Search for the cell housing the specified text and yield its (x, y) center coordinate. 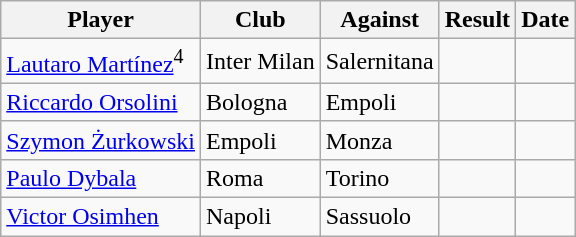
Sassuolo (380, 217)
Monza (380, 140)
Torino (380, 178)
Date (546, 20)
Inter Milan (260, 62)
Lautaro Martínez4 (101, 62)
Riccardo Orsolini (101, 102)
Result (477, 20)
Salernitana (380, 62)
Player (101, 20)
Bologna (260, 102)
Napoli (260, 217)
Paulo Dybala (101, 178)
Victor Osimhen (101, 217)
Club (260, 20)
Roma (260, 178)
Against (380, 20)
Szymon Żurkowski (101, 140)
